Provide the (X, Y) coordinate of the cell's center where the given text is located.  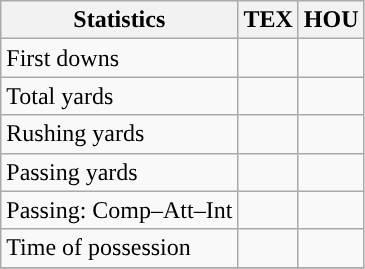
Rushing yards (120, 134)
Passing yards (120, 172)
First downs (120, 58)
Statistics (120, 20)
Passing: Comp–Att–Int (120, 210)
Time of possession (120, 248)
TEX (268, 20)
Total yards (120, 96)
HOU (331, 20)
